Pinpoint the cell where the given text exists, returning its [X, Y] midpoint coordinate. 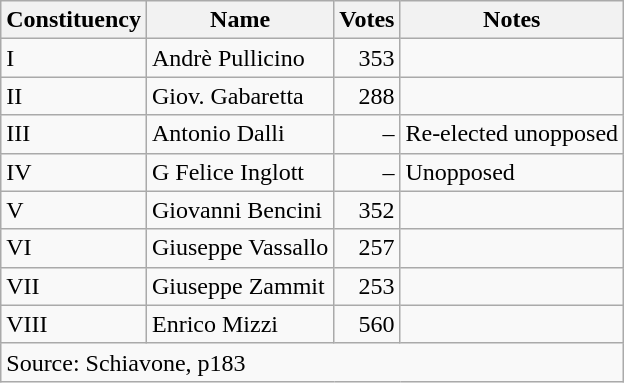
353 [367, 58]
288 [367, 96]
Giovanni Bencini [240, 210]
VIII [74, 324]
III [74, 134]
V [74, 210]
I [74, 58]
Giuseppe Vassallo [240, 248]
257 [367, 248]
253 [367, 286]
352 [367, 210]
Enrico Mizzi [240, 324]
Name [240, 20]
G Felice Inglott [240, 172]
Giuseppe Zammit [240, 286]
Giov. Gabaretta [240, 96]
Source: Schiavone, p183 [312, 362]
Antonio Dalli [240, 134]
Andrè Pullicino [240, 58]
Unopposed [512, 172]
VII [74, 286]
Re-elected unopposed [512, 134]
VI [74, 248]
IV [74, 172]
II [74, 96]
560 [367, 324]
Votes [367, 20]
Constituency [74, 20]
Notes [512, 20]
